Provide the [x, y] coordinate of the cell's center where the given text is located.  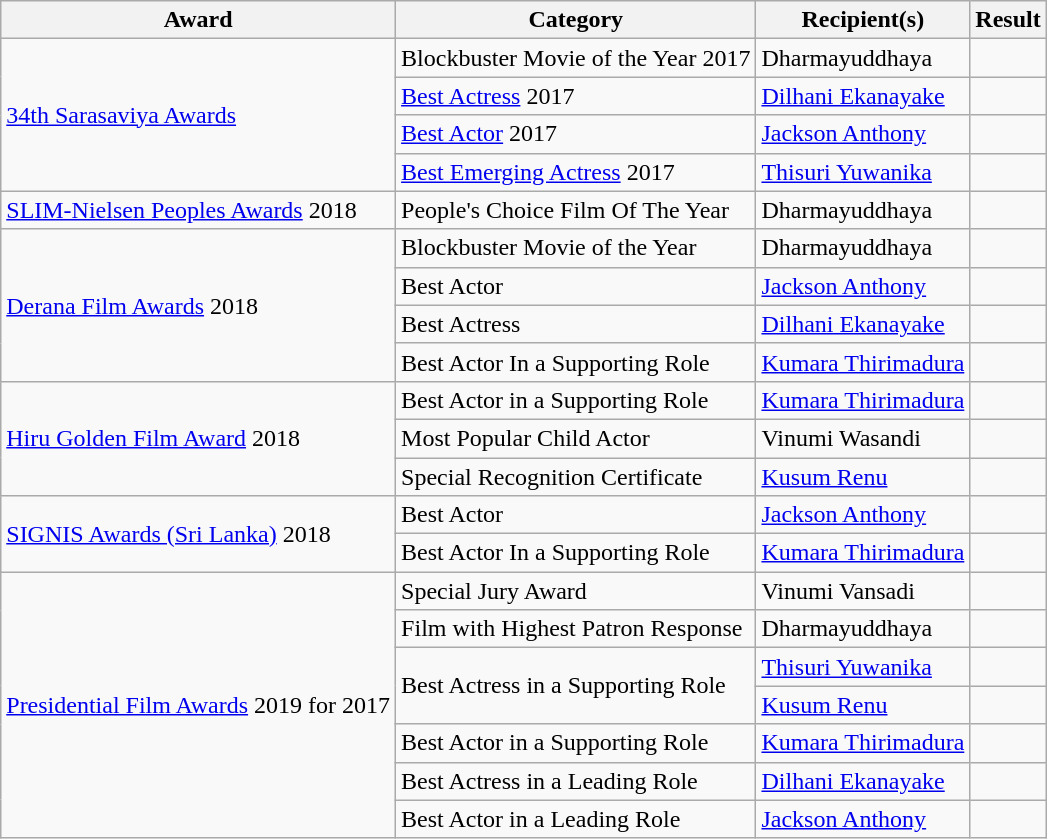
Most Popular Child Actor [576, 438]
Derana Film Awards 2018 [198, 305]
Best Actress 2017 [576, 96]
34th Sarasaviya Awards [198, 115]
Blockbuster Movie of the Year [576, 248]
Category [576, 20]
SLIM-Nielsen Peoples Awards 2018 [198, 210]
Vinumi Vansadi [863, 591]
Vinumi Wasandi [863, 438]
Recipient(s) [863, 20]
Best Emerging Actress 2017 [576, 172]
Special Jury Award [576, 591]
SIGNIS Awards (Sri Lanka) 2018 [198, 534]
Blockbuster Movie of the Year 2017 [576, 58]
Result [1008, 20]
Best Actor in a Leading Role [576, 819]
Award [198, 20]
Best Actress [576, 324]
Best Actress in a Supporting Role [576, 686]
Presidential Film Awards 2019 for 2017 [198, 705]
Hiru Golden Film Award 2018 [198, 438]
Special Recognition Certificate [576, 477]
People's Choice Film Of The Year [576, 210]
Best Actor 2017 [576, 134]
Best Actress in a Leading Role [576, 781]
Film with Highest Patron Response [576, 629]
